Output the (x, y) coordinate of the center of the cell containing the given text.  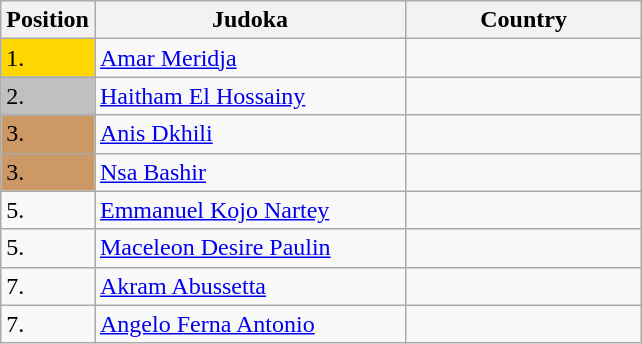
Emmanuel Kojo Nartey (250, 210)
Judoka (250, 20)
Haitham El Hossainy (250, 96)
Akram Abussetta (250, 286)
Amar Meridja (250, 58)
Country (524, 20)
1. (48, 58)
Position (48, 20)
Nsa Bashir (250, 172)
Anis Dkhili (250, 134)
Angelo Ferna Antonio (250, 324)
Maceleon Desire Paulin (250, 248)
2. (48, 96)
